Capture the cell that displays the provided text and extract its [X, Y] central coordinate. 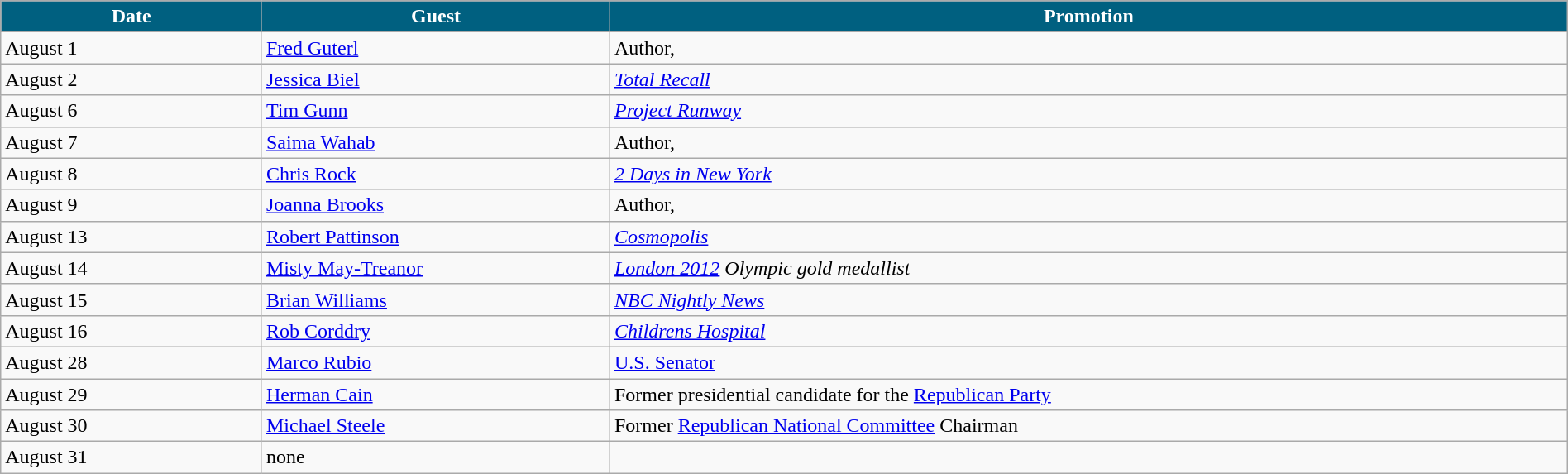
August 9 [131, 205]
August 15 [131, 299]
Rob Corddry [435, 331]
August 30 [131, 426]
Former presidential candidate for the Republican Party [1088, 395]
August 7 [131, 142]
none [435, 457]
2 Days in New York [1088, 174]
August 28 [131, 362]
August 6 [131, 111]
August 2 [131, 79]
Joanna Brooks [435, 205]
Former Republican National Committee Chairman [1088, 426]
August 29 [131, 395]
Fred Guterl [435, 48]
Herman Cain [435, 395]
Marco Rubio [435, 362]
August 14 [131, 268]
NBC Nightly News [1088, 299]
August 8 [131, 174]
Saima Wahab [435, 142]
Guest [435, 17]
Promotion [1088, 17]
August 1 [131, 48]
Jessica Biel [435, 79]
Tim Gunn [435, 111]
Date [131, 17]
August 16 [131, 331]
Total Recall [1088, 79]
Brian Williams [435, 299]
Childrens Hospital [1088, 331]
Chris Rock [435, 174]
Misty May-Treanor [435, 268]
Cosmopolis [1088, 237]
Project Runway [1088, 111]
Robert Pattinson [435, 237]
August 13 [131, 237]
U.S. Senator [1088, 362]
August 31 [131, 457]
London 2012 Olympic gold medallist [1088, 268]
Michael Steele [435, 426]
